Return the [X, Y] coordinate for the center point of the cell that contains the specified text.  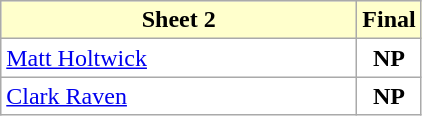
Clark Raven [179, 96]
Sheet 2 [179, 20]
Matt Holtwick [179, 58]
Final [389, 20]
